Find where the given text appears and provide that cell's center as (x, y) coordinate. 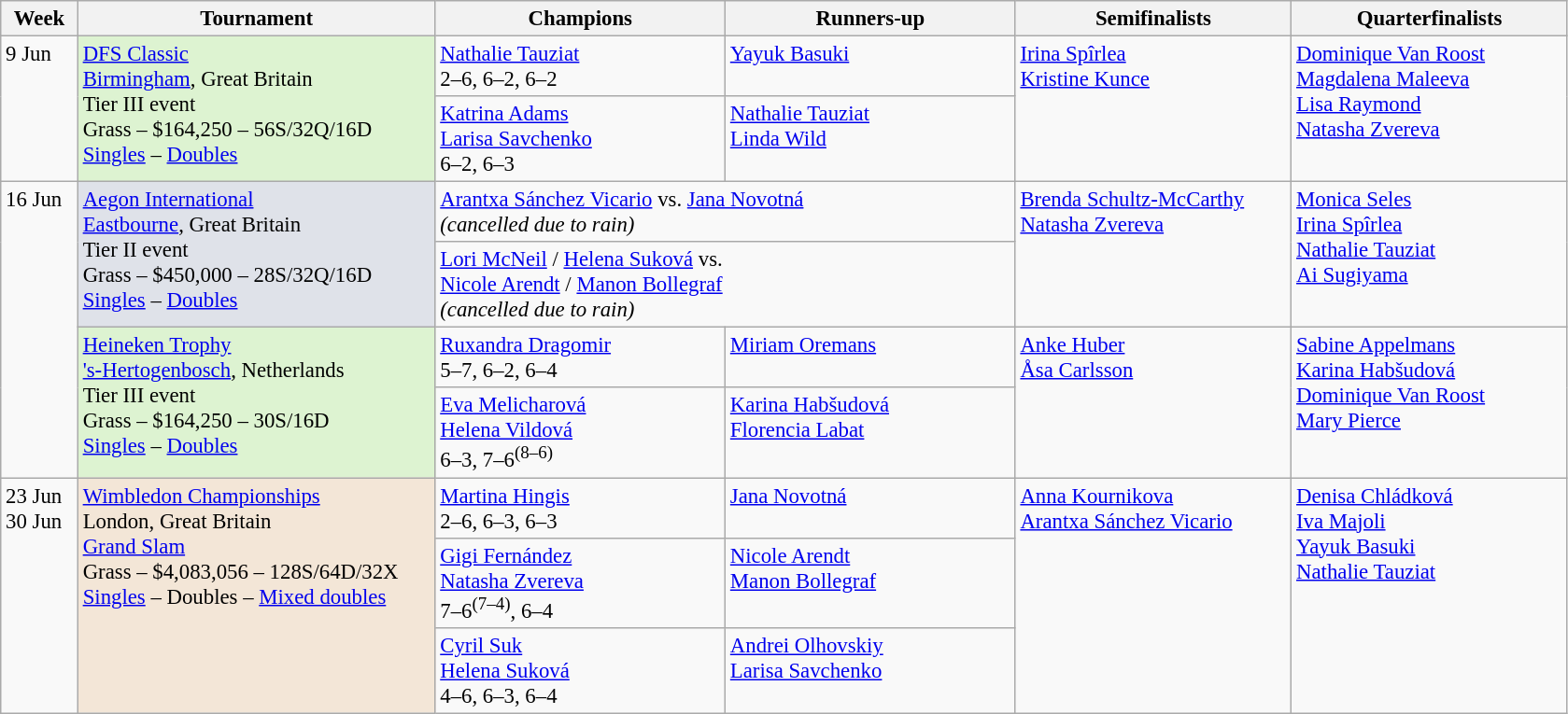
Gigi Fernández Natasha Zvereva 7–6(7–4), 6–4 (581, 582)
Brenda Schultz-McCarthy Natasha Zvereva (1153, 255)
Jana Novotná (870, 508)
Ruxandra Dragomir5–7, 6–2, 6–4 (581, 358)
Lori McNeil / Helena Suková vs. Nicole Arendt / Manon Bollegraf(cancelled due to rain) (725, 285)
Quarterfinalists (1430, 19)
Anke Huber Åsa Carlsson (1153, 403)
16 Jun (39, 330)
Heineken Trophy 's-Hertogenbosch, Netherlands Tier III event Grass – $164,250 – 30S/16D Singles – Doubles (256, 403)
Wimbledon Championships London, Great Britain Grand Slam Grass – $4,083,056 – 128S/64D/32X Singles – Doubles – Mixed doubles (256, 595)
Champions (581, 19)
Andrei Olhovskiy Larisa Savchenko (870, 670)
23 Jun30 Jun (39, 595)
Cyril Suk Helena Suková4–6, 6–3, 6–4 (581, 670)
Miriam Oremans (870, 358)
Sabine Appelmans Karina Habšudová Dominique Van Roost Mary Pierce (1430, 403)
Nathalie Tauziat Linda Wild (870, 139)
Nathalie Tauziat2–6, 6–2, 6–2 (581, 67)
Irina Spîrlea Kristine Kunce (1153, 109)
Katrina Adams Larisa Savchenko 6–2, 6–3 (581, 139)
DFS Classic Birmingham, Great Britain Tier III event Grass – $164,250 – 56S/32Q/16D Singles – Doubles (256, 109)
Anna Kournikova Arantxa Sánchez Vicario (1153, 595)
Denisa Chládková Iva Majoli Yayuk Basuki Nathalie Tauziat (1430, 595)
Runners-up (870, 19)
Tournament (256, 19)
Karina Habšudová Florencia Labat (870, 433)
Monica Seles Irina Spîrlea Nathalie Tauziat Ai Sugiyama (1430, 255)
9 Jun (39, 109)
Semifinalists (1153, 19)
Nicole Arendt Manon Bollegraf (870, 582)
Eva Melicharová Helena Vildová 6–3, 7–6(8–6) (581, 433)
Yayuk Basuki (870, 67)
Aegon International Eastbourne, Great Britain Tier II event Grass – $450,000 – 28S/32Q/16D Singles – Doubles (256, 255)
Arantxa Sánchez Vicario vs. Jana Novotná (cancelled due to rain) (725, 213)
Dominique Van Roost Magdalena Maleeva Lisa Raymond Natasha Zvereva (1430, 109)
Week (39, 19)
Martina Hingis2–6, 6–3, 6–3 (581, 508)
